Return the (x, y) coordinate for the center point of the cell that contains the specified text.  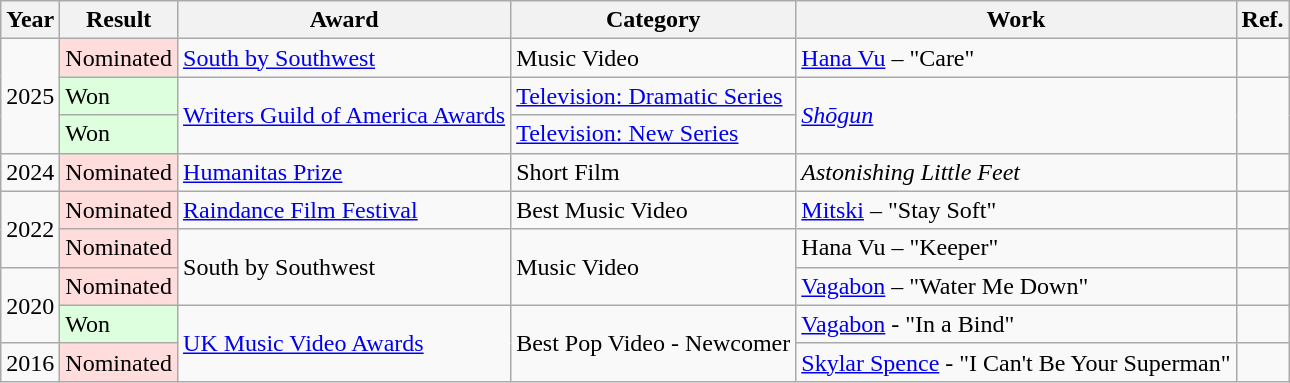
Best Music Video (654, 210)
Vagabon - "In a Bind" (1016, 324)
Skylar Spence - "I Can't Be Your Superman" (1016, 362)
Astonishing Little Feet (1016, 172)
Television: New Series (654, 134)
Best Pop Video - Newcomer (654, 343)
Award (344, 20)
Hana Vu – "Keeper" (1016, 248)
Short Film (654, 172)
2024 (30, 172)
Hana Vu – "Care" (1016, 58)
2020 (30, 305)
Humanitas Prize (344, 172)
Writers Guild of America Awards (344, 115)
Work (1016, 20)
Raindance Film Festival (344, 210)
Vagabon – "Water Me Down" (1016, 286)
Mitski – "Stay Soft" (1016, 210)
UK Music Video Awards (344, 343)
Ref. (1262, 20)
Television: Dramatic Series (654, 96)
2025 (30, 96)
Result (119, 20)
2022 (30, 229)
Year (30, 20)
Category (654, 20)
Shōgun (1016, 115)
2016 (30, 362)
